Identify which cell holds the provided text, then report its (x, y) central coordinate. 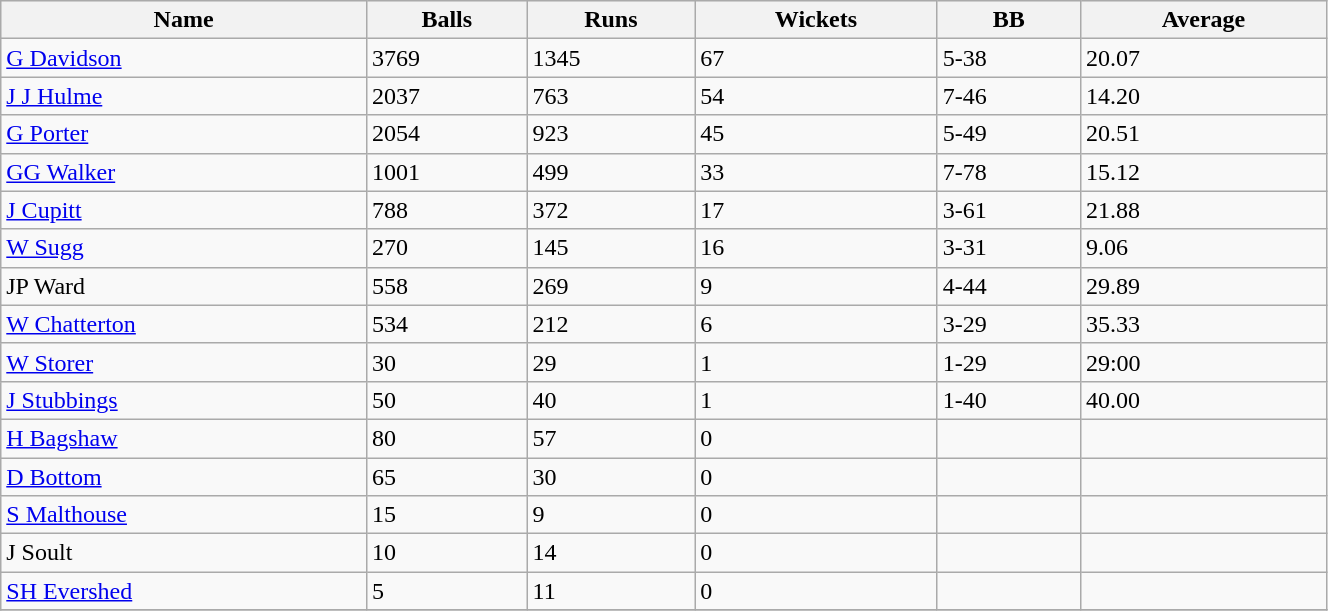
3-61 (1008, 210)
J Stubbings (184, 400)
67 (816, 58)
5 (446, 591)
11 (611, 591)
534 (446, 324)
W Sugg (184, 248)
269 (611, 286)
40 (611, 400)
80 (446, 438)
4-44 (1008, 286)
50 (446, 400)
763 (611, 96)
20.51 (1203, 134)
145 (611, 248)
6 (816, 324)
270 (446, 248)
9.06 (1203, 248)
29 (611, 362)
45 (816, 134)
35.33 (1203, 324)
212 (611, 324)
D Bottom (184, 477)
H Bagshaw (184, 438)
33 (816, 172)
372 (611, 210)
3-31 (1008, 248)
J Soult (184, 553)
1001 (446, 172)
Average (1203, 20)
21.88 (1203, 210)
JP Ward (184, 286)
20.07 (1203, 58)
SH Evershed (184, 591)
W Storer (184, 362)
499 (611, 172)
Wickets (816, 20)
7-46 (1008, 96)
54 (816, 96)
3-29 (1008, 324)
BB (1008, 20)
S Malthouse (184, 515)
57 (611, 438)
5-49 (1008, 134)
Name (184, 20)
5-38 (1008, 58)
558 (446, 286)
17 (816, 210)
2054 (446, 134)
Runs (611, 20)
G Porter (184, 134)
40.00 (1203, 400)
GG Walker (184, 172)
Balls (446, 20)
14 (611, 553)
1-40 (1008, 400)
16 (816, 248)
788 (446, 210)
J Cupitt (184, 210)
15.12 (1203, 172)
29.89 (1203, 286)
14.20 (1203, 96)
1-29 (1008, 362)
2037 (446, 96)
15 (446, 515)
J J Hulme (184, 96)
1345 (611, 58)
65 (446, 477)
923 (611, 134)
29:00 (1203, 362)
10 (446, 553)
W Chatterton (184, 324)
7-78 (1008, 172)
3769 (446, 58)
G Davidson (184, 58)
